Detect which cell encompasses the target text, then output its [X, Y] center coordinate. 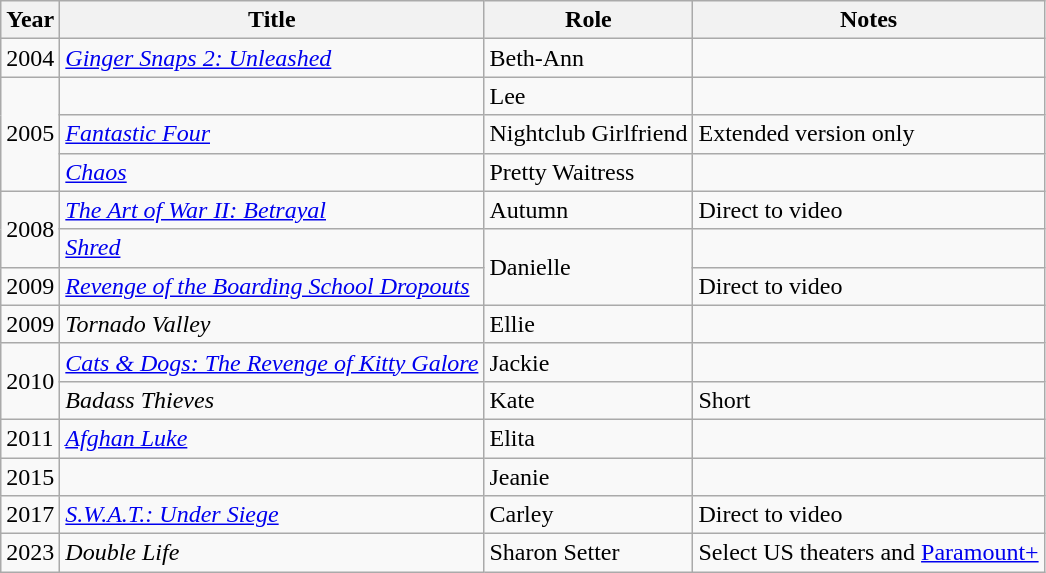
Chaos [272, 172]
Lee [588, 96]
Jackie [588, 362]
2017 [30, 515]
2010 [30, 381]
Sharon Setter [588, 553]
The Art of War II: Betrayal [272, 210]
Short [868, 400]
Nightclub Girlfriend [588, 134]
Tornado Valley [272, 324]
2023 [30, 553]
Shred [272, 248]
Beth-Ann [588, 58]
Cats & Dogs: The Revenge of Kitty Galore [272, 362]
Danielle [588, 267]
2004 [30, 58]
Year [30, 20]
Ginger Snaps 2: Unleashed [272, 58]
Kate [588, 400]
Elita [588, 438]
2008 [30, 229]
Afghan Luke [272, 438]
Autumn [588, 210]
Ellie [588, 324]
Revenge of the Boarding School Dropouts [272, 286]
Carley [588, 515]
Fantastic Four [272, 134]
2011 [30, 438]
Jeanie [588, 477]
Extended version only [868, 134]
2015 [30, 477]
Title [272, 20]
Badass Thieves [272, 400]
S.W.A.T.: Under Siege [272, 515]
Select US theaters and Paramount+ [868, 553]
Role [588, 20]
Notes [868, 20]
Double Life [272, 553]
Pretty Waitress [588, 172]
2005 [30, 134]
